Extract the [x, y] coordinate from the center of the cell holding the provided text.  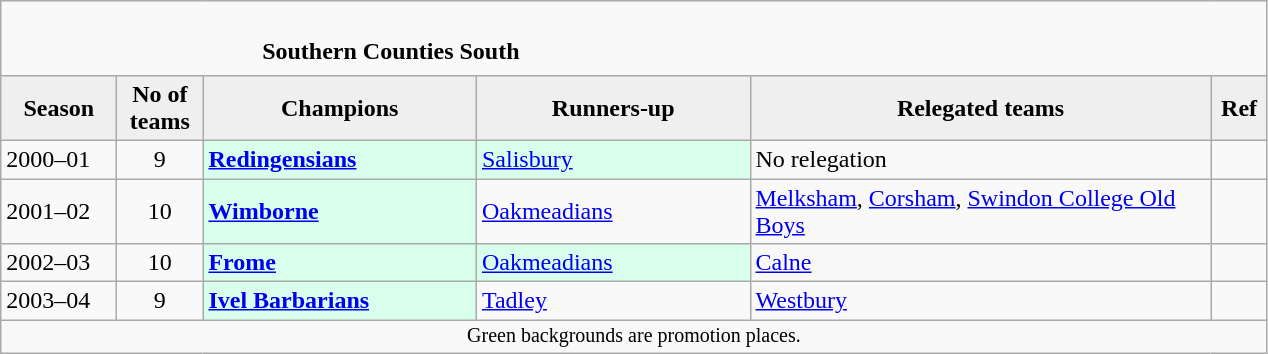
Calne [980, 263]
Ref [1239, 108]
Westbury [980, 301]
Relegated teams [980, 108]
Redingensians [340, 159]
Tadley [613, 301]
Wimborne [340, 210]
2002–03 [59, 263]
Green backgrounds are promotion places. [634, 336]
Melksham, Corsham, Swindon College Old Boys [980, 210]
2003–04 [59, 301]
2000–01 [59, 159]
No relegation [980, 159]
No of teams [160, 108]
2001–02 [59, 210]
Frome [340, 263]
Champions [340, 108]
Runners-up [613, 108]
Ivel Barbarians [340, 301]
Season [59, 108]
Salisbury [613, 159]
